Capture the cell that displays the provided text and extract its (X, Y) central coordinate. 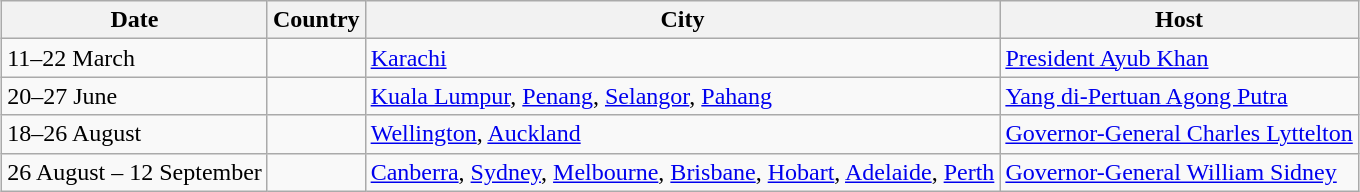
Kuala Lumpur, Penang, Selangor, Pahang (682, 96)
Wellington, Auckland (682, 134)
20–27 June (135, 96)
Governor-General Charles Lyttelton (1179, 134)
Country (316, 20)
Yang di-Pertuan Agong Putra (1179, 96)
President Ayub Khan (1179, 58)
26 August – 12 September (135, 172)
11–22 March (135, 58)
Canberra, Sydney, Melbourne, Brisbane, Hobart, Adelaide, Perth (682, 172)
City (682, 20)
Host (1179, 20)
Karachi (682, 58)
18–26 August (135, 134)
Date (135, 20)
Governor-General William Sidney (1179, 172)
